Capture the cell that displays the provided text and extract its (x, y) central coordinate. 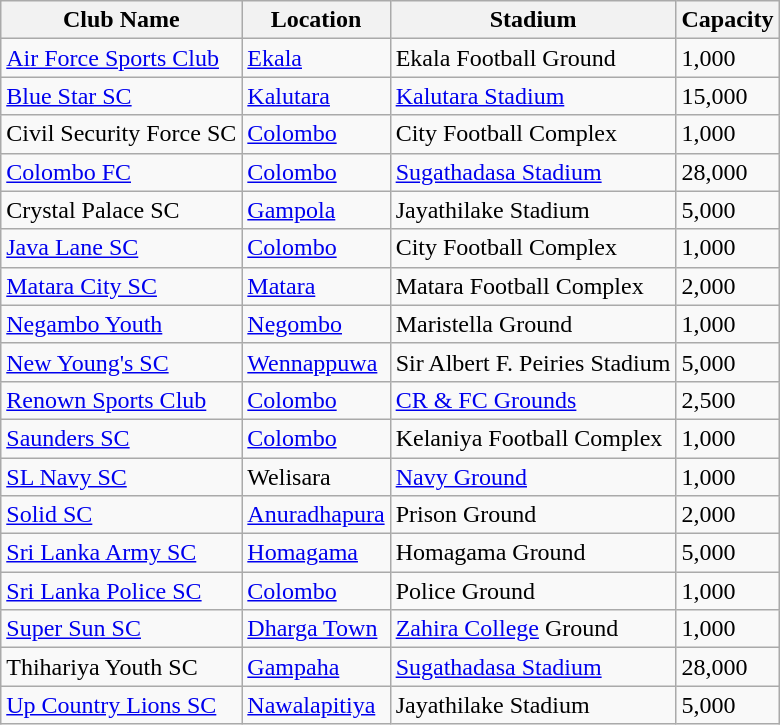
Civil Security Force SC (122, 134)
Club Name (122, 20)
Super Sun SC (122, 629)
Matara City SC (122, 286)
Dharga Town (316, 629)
Wennappuwa (316, 362)
Kelaniya Football Complex (533, 438)
Maristella Ground (533, 324)
Gampola (316, 210)
2,500 (728, 400)
Sri Lanka Army SC (122, 553)
Sir Albert F. Peiries Stadium (533, 362)
Renown Sports Club (122, 400)
Homagama Ground (533, 553)
Anuradhapura (316, 515)
Police Ground (533, 591)
Negambo Youth (122, 324)
Negombo (316, 324)
Zahira College Ground (533, 629)
Welisara (316, 477)
CR & FC Grounds (533, 400)
Gampaha (316, 667)
Up Country Lions SC (122, 705)
New Young's SC (122, 362)
Homagama (316, 553)
SL Navy SC (122, 477)
Thihariya Youth SC (122, 667)
Colombo FC (122, 172)
Capacity (728, 20)
Sri Lanka Police SC (122, 591)
Matara Football Complex (533, 286)
Matara (316, 286)
Blue Star SC (122, 96)
Ekala Football Ground (533, 58)
Kalutara (316, 96)
Kalutara Stadium (533, 96)
Saunders SC (122, 438)
Navy Ground (533, 477)
Stadium (533, 20)
Air Force Sports Club (122, 58)
Crystal Palace SC (122, 210)
Prison Ground (533, 515)
15,000 (728, 96)
Ekala (316, 58)
Solid SC (122, 515)
Nawalapitiya (316, 705)
Location (316, 20)
Java Lane SC (122, 248)
